Find where the given text appears and provide that cell's center as [x, y] coordinate. 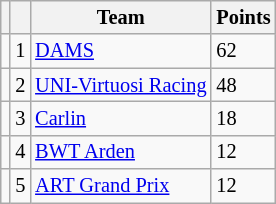
ART Grand Prix [120, 186]
48 [243, 85]
Team [120, 17]
BWT Arden [120, 152]
Points [243, 17]
62 [243, 51]
18 [243, 118]
1 [20, 51]
4 [20, 152]
3 [20, 118]
2 [20, 85]
Carlin [120, 118]
DAMS [120, 51]
5 [20, 186]
UNI-Virtuosi Racing [120, 85]
